Identify which cell holds the provided text, then report its (X, Y) central coordinate. 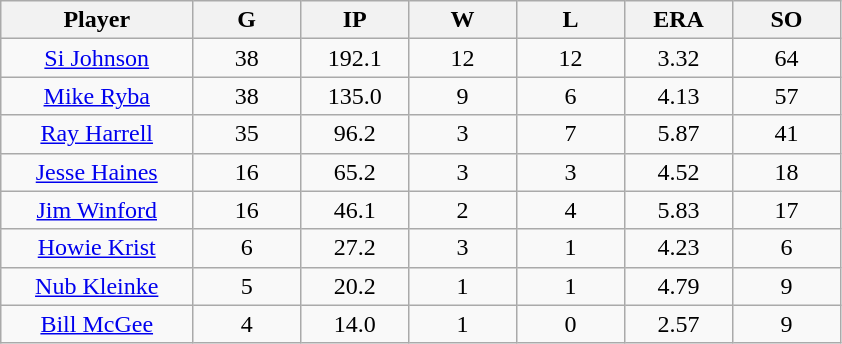
2.57 (679, 324)
5.83 (679, 210)
Howie Krist (97, 248)
7 (571, 134)
192.1 (355, 58)
L (571, 20)
14.0 (355, 324)
5 (247, 286)
2 (463, 210)
Player (97, 20)
17 (786, 210)
18 (786, 172)
IP (355, 20)
Bill McGee (97, 324)
Ray Harrell (97, 134)
SO (786, 20)
W (463, 20)
64 (786, 58)
57 (786, 96)
96.2 (355, 134)
Jesse Haines (97, 172)
4.52 (679, 172)
Mike Ryba (97, 96)
35 (247, 134)
20.2 (355, 286)
0 (571, 324)
G (247, 20)
4.23 (679, 248)
Si Johnson (97, 58)
Nub Kleinke (97, 286)
27.2 (355, 248)
3.32 (679, 58)
4.13 (679, 96)
46.1 (355, 210)
135.0 (355, 96)
65.2 (355, 172)
4.79 (679, 286)
41 (786, 134)
5.87 (679, 134)
Jim Winford (97, 210)
ERA (679, 20)
